Search for the cell housing the specified text and yield its (x, y) center coordinate. 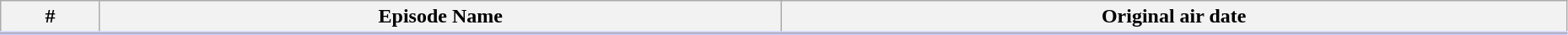
Original air date (1174, 17)
Episode Name (440, 17)
# (51, 17)
